Extract the (X, Y) coordinate from the center of the cell holding the provided text.  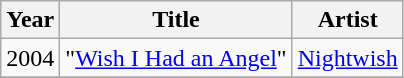
Year (30, 20)
"Wish I Had an Angel" (176, 58)
Title (176, 20)
Artist (348, 20)
Nightwish (348, 58)
2004 (30, 58)
